Search for the cell housing the specified text and yield its (X, Y) center coordinate. 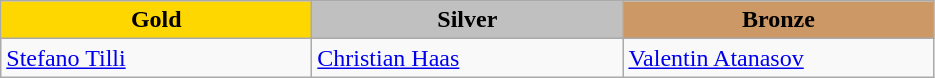
Silver (468, 20)
Bronze (778, 20)
Christian Haas (468, 58)
Valentin Atanasov (778, 58)
Gold (156, 20)
Stefano Tilli (156, 58)
